Determine the [X, Y] coordinate at the center of the cell enclosing the given text.  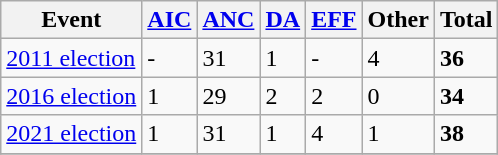
Event [72, 20]
2011 election [72, 58]
ANC [228, 20]
29 [228, 96]
2016 election [72, 96]
38 [466, 134]
Total [466, 20]
0 [398, 96]
AIC [170, 20]
2021 election [72, 134]
Other [398, 20]
34 [466, 96]
36 [466, 58]
EFF [334, 20]
DA [283, 20]
